Find where the given text appears and provide that cell's center as [x, y] coordinate. 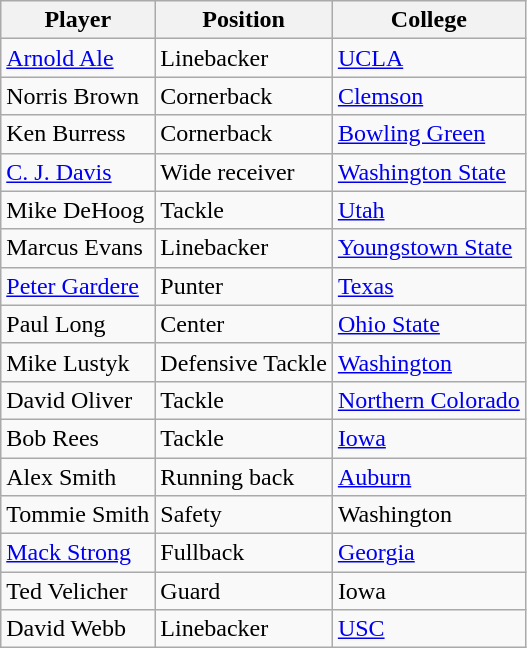
David Webb [78, 629]
Position [244, 20]
Youngstown State [428, 248]
Safety [244, 515]
Guard [244, 591]
C. J. Davis [78, 172]
UCLA [428, 58]
Bob Rees [78, 438]
Washington State [428, 172]
Northern Colorado [428, 400]
David Oliver [78, 400]
Marcus Evans [78, 248]
Paul Long [78, 324]
Auburn [428, 477]
Fullback [244, 553]
Ohio State [428, 324]
College [428, 20]
Utah [428, 210]
Player [78, 20]
Running back [244, 477]
USC [428, 629]
Center [244, 324]
Ken Burress [78, 134]
Peter Gardere [78, 286]
Mack Strong [78, 553]
Texas [428, 286]
Tommie Smith [78, 515]
Defensive Tackle [244, 362]
Bowling Green [428, 134]
Clemson [428, 96]
Mike DeHoog [78, 210]
Georgia [428, 553]
Punter [244, 286]
Mike Lustyk [78, 362]
Arnold Ale [78, 58]
Norris Brown [78, 96]
Ted Velicher [78, 591]
Alex Smith [78, 477]
Wide receiver [244, 172]
